Capture the cell that displays the provided text and extract its [x, y] central coordinate. 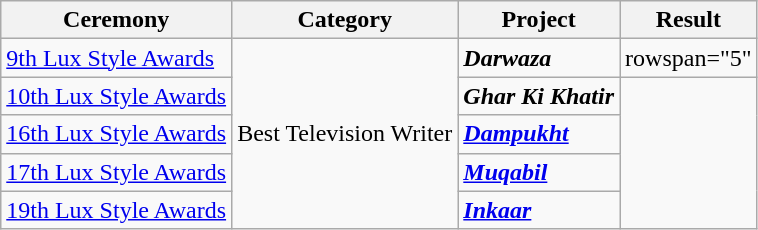
Project [539, 20]
17th Lux Style Awards [116, 172]
Dampukht [539, 134]
Muqabil [539, 172]
Best Television Writer [345, 134]
Ghar Ki Khatir [539, 96]
Inkaar [539, 210]
Result [689, 20]
rowspan="5" [689, 58]
10th Lux Style Awards [116, 96]
16th Lux Style Awards [116, 134]
Darwaza [539, 58]
19th Lux Style Awards [116, 210]
9th Lux Style Awards [116, 58]
Category [345, 20]
Ceremony [116, 20]
